Pinpoint the cell where the given text exists, returning its (X, Y) midpoint coordinate. 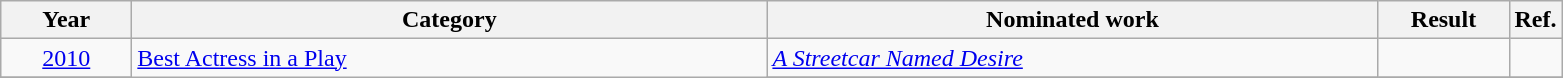
2010 (66, 58)
A Streetcar Named Desire (1072, 58)
Ref. (1536, 20)
Year (66, 20)
Nominated work (1072, 20)
Best Actress in a Play (450, 58)
Category (450, 20)
Result (1444, 20)
